Return [X, Y] of the center of cell containing provided text 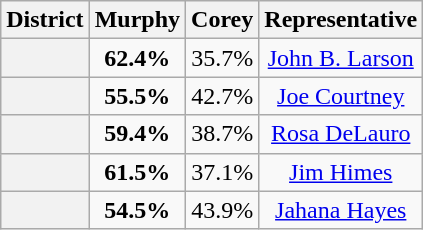
54.5% [137, 210]
Corey [222, 20]
35.7% [222, 58]
38.7% [222, 134]
61.5% [137, 172]
59.4% [137, 134]
John B. Larson [341, 58]
Jim Himes [341, 172]
Joe Courtney [341, 96]
55.5% [137, 96]
Jahana Hayes [341, 210]
Rosa DeLauro [341, 134]
42.7% [222, 96]
43.9% [222, 210]
Murphy [137, 20]
District [45, 20]
37.1% [222, 172]
Representative [341, 20]
62.4% [137, 58]
